Capture the cell that displays the provided text and extract its [x, y] central coordinate. 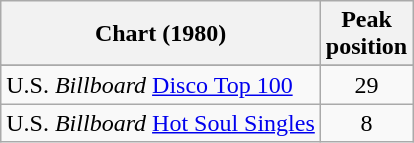
U.S. Billboard Hot Soul Singles [161, 123]
29 [366, 85]
Peakposition [366, 34]
8 [366, 123]
Chart (1980) [161, 34]
U.S. Billboard Disco Top 100 [161, 85]
